Return the (X, Y) coordinate for the center point of the cell that contains the specified text.  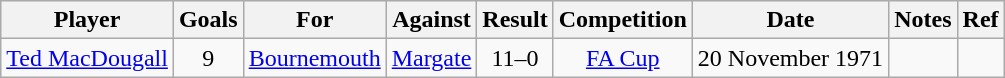
Goals (208, 20)
Result (515, 20)
Bournemouth (314, 58)
Player (88, 20)
9 (208, 58)
For (314, 20)
Ref (980, 20)
Competition (622, 20)
Margate (432, 58)
Ted MacDougall (88, 58)
Notes (923, 20)
FA Cup (622, 58)
Date (790, 20)
11–0 (515, 58)
20 November 1971 (790, 58)
Against (432, 20)
